Return [x, y] of the center of cell containing provided text 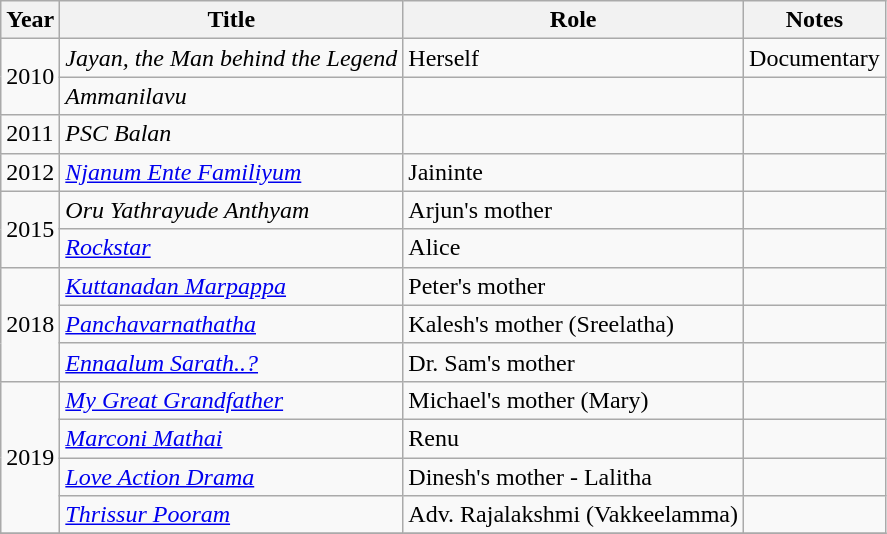
Kuttanadan Marpappa [232, 286]
Adv. Rajalakshmi (Vakkeelamma) [574, 515]
Arjun's mother [574, 210]
Thrissur Pooram [232, 515]
Oru Yathrayude Anthyam [232, 210]
Ammanilavu [232, 96]
Alice [574, 248]
Documentary [815, 58]
Rockstar [232, 248]
Marconi Mathai [232, 438]
2012 [30, 172]
2010 [30, 77]
Renu [574, 438]
PSC Balan [232, 134]
Love Action Drama [232, 477]
Jaininte [574, 172]
2018 [30, 324]
Title [232, 20]
Notes [815, 20]
Panchavarnathatha [232, 324]
2015 [30, 229]
Herself [574, 58]
Dr. Sam's mother [574, 362]
Role [574, 20]
Kalesh's mother (Sreelatha) [574, 324]
Ennaalum Sarath..? [232, 362]
Year [30, 20]
2011 [30, 134]
Jayan, the Man behind the Legend [232, 58]
Dinesh's mother - Lalitha [574, 477]
My Great Grandfather [232, 400]
2019 [30, 457]
Peter's mother [574, 286]
Njanum Ente Familiyum [232, 172]
Michael's mother (Mary) [574, 400]
